Determine the (X, Y) coordinate at the center of the cell enclosing the given text.  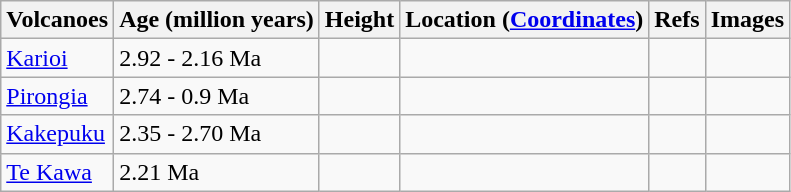
Refs (677, 20)
Kakepuku (58, 134)
Pirongia (58, 96)
2.92 - 2.16 Ma (217, 58)
Location (Coordinates) (524, 20)
Age (million years) (217, 20)
2.21 Ma (217, 172)
Height (359, 20)
Te Kawa (58, 172)
Volcanoes (58, 20)
Karioi (58, 58)
Images (747, 20)
2.35 - 2.70 Ma (217, 134)
2.74 - 0.9 Ma (217, 96)
